Identify which cell holds the provided text, then report its [x, y] central coordinate. 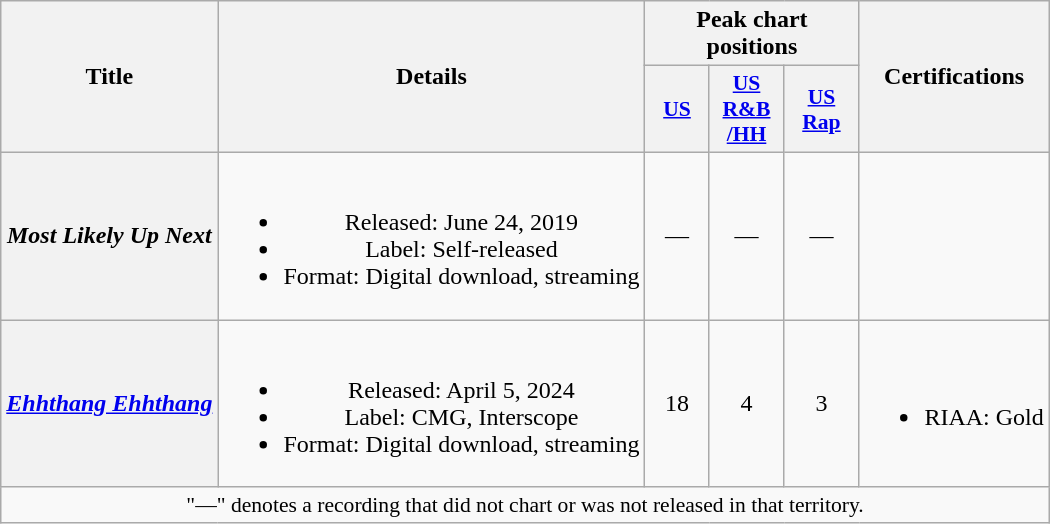
RIAA: Gold [954, 404]
USRap [822, 110]
4 [746, 404]
Certifications [954, 77]
Ehhthang Ehhthang [110, 404]
USR&B/HH [746, 110]
Details [432, 77]
Released: June 24, 2019Label: Self-releasedFormat: Digital download, streaming [432, 236]
"—" denotes a recording that did not chart or was not released in that territory. [526, 505]
3 [822, 404]
Title [110, 77]
US [677, 110]
Released: April 5, 2024Label: CMG, InterscopeFormat: Digital download, streaming [432, 404]
Most Likely Up Next [110, 236]
18 [677, 404]
Peak chart positions [752, 34]
